Provide the (X, Y) coordinate of the cell's center where the given text is located.  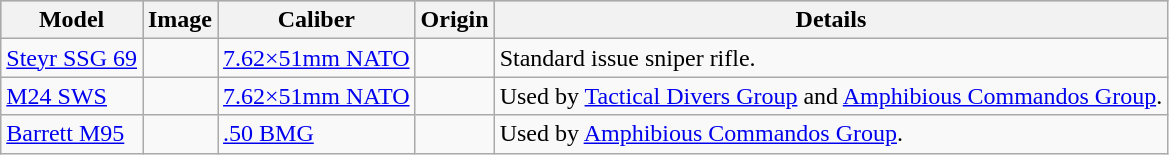
Model (72, 20)
Steyr SSG 69 (72, 58)
Used by Tactical Divers Group and Amphibious Commandos Group. (831, 96)
Caliber (317, 20)
Standard issue sniper rifle. (831, 58)
Used by Amphibious Commandos Group. (831, 134)
.50 BMG (317, 134)
Barrett M95 (72, 134)
Image (180, 20)
M24 SWS (72, 96)
Details (831, 20)
Origin (454, 20)
